Return the [x, y] coordinate for the center point of the cell that contains the specified text.  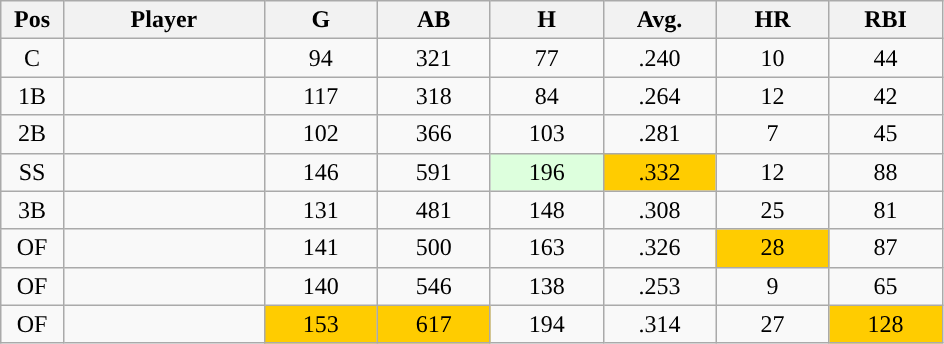
9 [772, 286]
103 [546, 134]
140 [320, 286]
RBI [886, 20]
77 [546, 58]
138 [546, 286]
10 [772, 58]
148 [546, 210]
1B [32, 96]
.314 [660, 324]
500 [434, 248]
87 [886, 248]
94 [320, 58]
.308 [660, 210]
321 [434, 58]
28 [772, 248]
88 [886, 172]
27 [772, 324]
196 [546, 172]
HR [772, 20]
141 [320, 248]
44 [886, 58]
2B [32, 134]
42 [886, 96]
146 [320, 172]
163 [546, 248]
G [320, 20]
H [546, 20]
.264 [660, 96]
7 [772, 134]
.253 [660, 286]
65 [886, 286]
Player [164, 20]
.326 [660, 248]
131 [320, 210]
.240 [660, 58]
AB [434, 20]
481 [434, 210]
81 [886, 210]
Avg. [660, 20]
Pos [32, 20]
591 [434, 172]
84 [546, 96]
546 [434, 286]
194 [546, 324]
102 [320, 134]
45 [886, 134]
128 [886, 324]
366 [434, 134]
117 [320, 96]
318 [434, 96]
617 [434, 324]
153 [320, 324]
C [32, 58]
SS [32, 172]
25 [772, 210]
3B [32, 210]
.332 [660, 172]
.281 [660, 134]
